From the cell containing the given text, extract its center point as [x, y] coordinate. 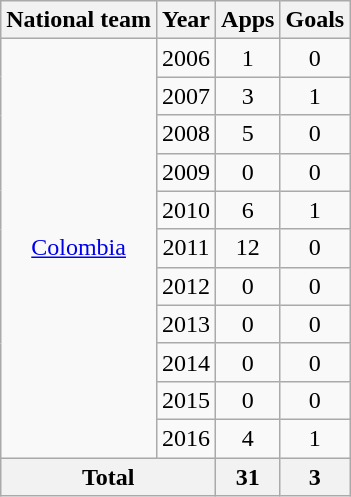
Apps [248, 20]
2009 [186, 172]
2014 [186, 362]
Goals [315, 20]
2012 [186, 286]
2007 [186, 96]
National team [79, 20]
2006 [186, 58]
12 [248, 248]
2015 [186, 400]
Year [186, 20]
5 [248, 134]
2010 [186, 210]
2008 [186, 134]
2016 [186, 438]
4 [248, 438]
2011 [186, 248]
31 [248, 477]
6 [248, 210]
2013 [186, 324]
Total [108, 477]
Colombia [79, 248]
